Identify which cell holds the provided text, then report its [X, Y] central coordinate. 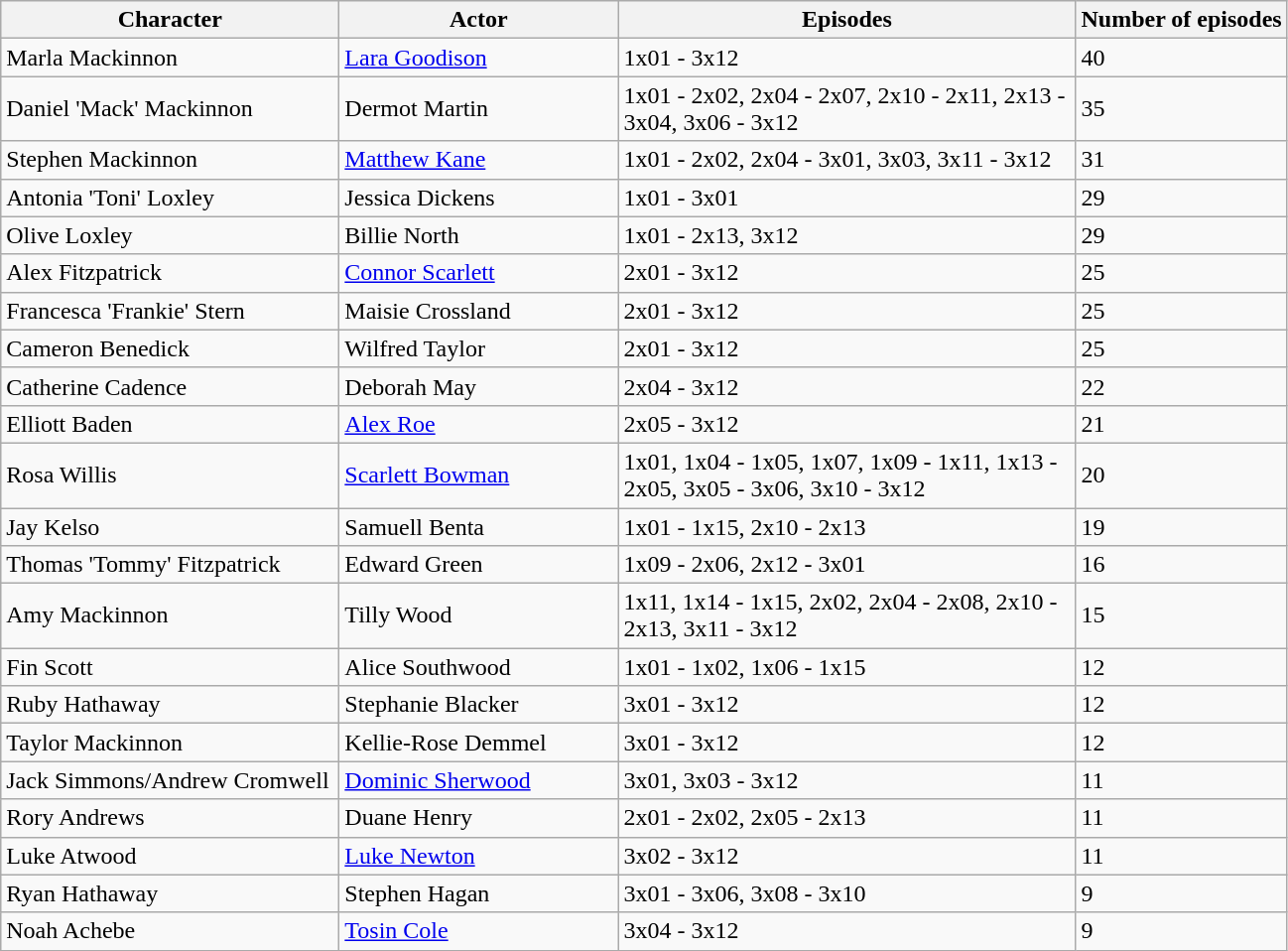
Ryan Hathaway [171, 893]
Matthew Kane [478, 160]
Alex Roe [478, 424]
Stephen Hagan [478, 893]
Stephanie Blacker [478, 705]
Noah Achebe [171, 931]
Actor [478, 20]
Character [171, 20]
Billie North [478, 235]
1x01 - 3x01 [847, 198]
22 [1181, 386]
Stephen Mackinnon [171, 160]
1x09 - 2x06, 2x12 - 3x01 [847, 565]
2x01 - 2x02, 2x05 - 2x13 [847, 818]
Antonia 'Toni' Loxley [171, 198]
Amy Mackinnon [171, 615]
Catherine Cadence [171, 386]
3x04 - 3x12 [847, 931]
35 [1181, 109]
15 [1181, 615]
Jack Simmons/Andrew Cromwell [171, 780]
Lara Goodison [478, 58]
Luke Atwood [171, 856]
2x04 - 3x12 [847, 386]
31 [1181, 160]
Kellie-Rose Demmel [478, 743]
Rory Andrews [171, 818]
Wilfred Taylor [478, 348]
Rosa Willis [171, 475]
Dominic Sherwood [478, 780]
1x01, 1x04 - 1x05, 1x07, 1x09 - 1x11, 1x13 - 2x05, 3x05 - 3x06, 3x10 - 3x12 [847, 475]
Thomas 'Tommy' Fitzpatrick [171, 565]
16 [1181, 565]
Olive Loxley [171, 235]
3x02 - 3x12 [847, 856]
21 [1181, 424]
1x01 - 2x02, 2x04 - 2x07, 2x10 - 2x11, 2x13 - 3x04, 3x06 - 3x12 [847, 109]
Dermot Martin [478, 109]
Tilly Wood [478, 615]
Marla Mackinnon [171, 58]
Taylor Mackinnon [171, 743]
Alex Fitzpatrick [171, 273]
Deborah May [478, 386]
2x05 - 3x12 [847, 424]
Scarlett Bowman [478, 475]
Alice Southwood [478, 667]
3x01, 3x03 - 3x12 [847, 780]
Ruby Hathaway [171, 705]
19 [1181, 527]
Tosin Cole [478, 931]
Cameron Benedick [171, 348]
1x11, 1x14 - 1x15, 2x02, 2x04 - 2x08, 2x10 - 2x13, 3x11 - 3x12 [847, 615]
Maisie Crossland [478, 311]
1x01 - 2x13, 3x12 [847, 235]
Duane Henry [478, 818]
Jessica Dickens [478, 198]
Fin Scott [171, 667]
Episodes [847, 20]
Francesca 'Frankie' Stern [171, 311]
40 [1181, 58]
1x01 - 2x02, 2x04 - 3x01, 3x03, 3x11 - 3x12 [847, 160]
1x01 - 1x02, 1x06 - 1x15 [847, 667]
Daniel 'Mack' Mackinnon [171, 109]
1x01 - 1x15, 2x10 - 2x13 [847, 527]
1x01 - 3x12 [847, 58]
Elliott Baden [171, 424]
Number of episodes [1181, 20]
20 [1181, 475]
Luke Newton [478, 856]
Jay Kelso [171, 527]
Connor Scarlett [478, 273]
Samuell Benta [478, 527]
3x01 - 3x06, 3x08 - 3x10 [847, 893]
Edward Green [478, 565]
